Extract the [X, Y] coordinate from the center of the cell holding the provided text.  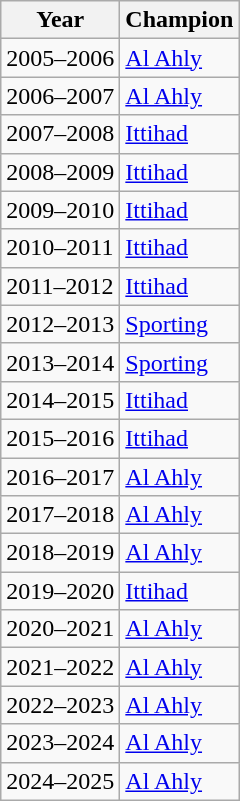
2019–2020 [60, 591]
2005–2006 [60, 58]
2008–2009 [60, 172]
2016–2017 [60, 477]
2013–2014 [60, 362]
2012–2013 [60, 324]
2006–2007 [60, 96]
2024–2025 [60, 781]
2021–2022 [60, 667]
2007–2008 [60, 134]
2015–2016 [60, 438]
2020–2021 [60, 629]
2014–2015 [60, 400]
Champion [180, 20]
2011–2012 [60, 286]
2023–2024 [60, 743]
2022–2023 [60, 705]
2010–2011 [60, 248]
2009–2010 [60, 210]
Year [60, 20]
2018–2019 [60, 553]
2017–2018 [60, 515]
